Identify which cell holds the provided text, then report its [x, y] central coordinate. 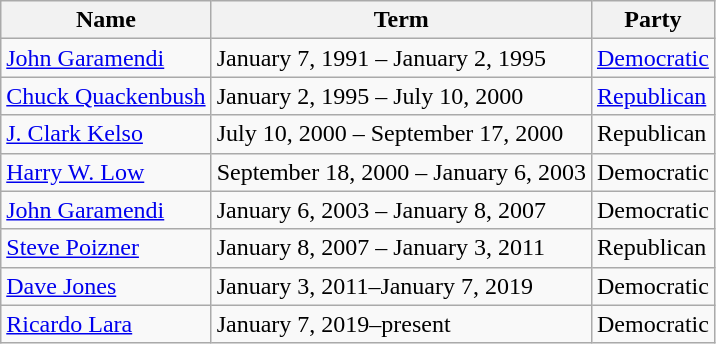
Chuck Quackenbush [106, 96]
Dave Jones [106, 286]
September 18, 2000 – January 6, 2003 [401, 172]
January 7, 1991 – January 2, 1995 [401, 58]
January 6, 2003 – January 8, 2007 [401, 210]
July 10, 2000 – September 17, 2000 [401, 134]
January 2, 1995 – July 10, 2000 [401, 96]
Party [652, 20]
Term [401, 20]
January 8, 2007 – January 3, 2011 [401, 248]
Steve Poizner [106, 248]
Name [106, 20]
Harry W. Low [106, 172]
January 3, 2011–January 7, 2019 [401, 286]
Ricardo Lara [106, 324]
J. Clark Kelso [106, 134]
January 7, 2019–present [401, 324]
